From the cell containing the given text, extract its center point as [X, Y] coordinate. 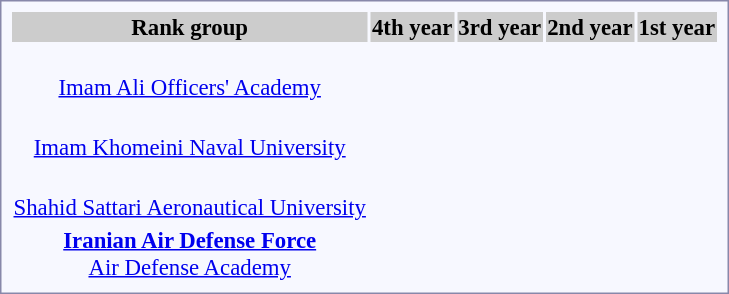
4th year [412, 27]
Iranian Air Defense ForceAir Defense Academy [190, 254]
1st year [677, 27]
Imam Khomeini Naval University [190, 134]
Imam Ali Officers' Academy [190, 74]
2nd year [590, 27]
3rd year [500, 27]
Shahid Sattari Aeronautical University [190, 194]
Rank group [190, 27]
